Determine the (X, Y) coordinate at the center of the cell enclosing the given text.  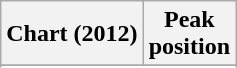
Chart (2012) (72, 34)
Peakposition (189, 34)
